Locate the cell with the specified text and output its [x, y] center coordinate. 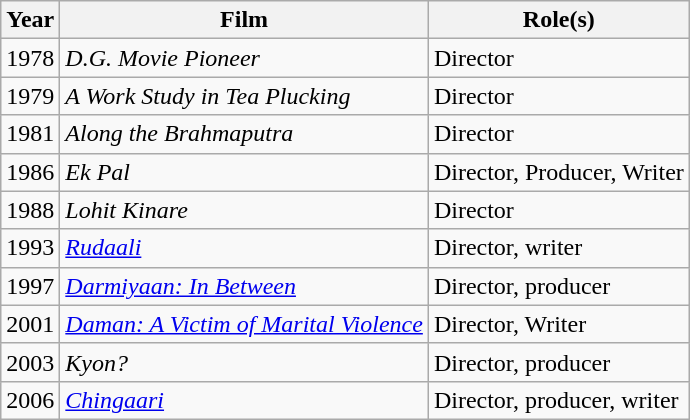
Rudaali [244, 248]
Film [244, 20]
Director, writer [558, 248]
Role(s) [558, 20]
1981 [30, 134]
Lohit Kinare [244, 210]
Daman: A Victim of Marital Violence [244, 324]
Along the Brahmaputra [244, 134]
Ek Pal [244, 172]
2001 [30, 324]
1993 [30, 248]
Director, Producer, Writer [558, 172]
Kyon? [244, 362]
A Work Study in Tea Plucking [244, 96]
2006 [30, 400]
1988 [30, 210]
Chingaari [244, 400]
Darmiyaan: In Between [244, 286]
2003 [30, 362]
1979 [30, 96]
1997 [30, 286]
Year [30, 20]
D.G. Movie Pioneer [244, 58]
1986 [30, 172]
Director, producer, writer [558, 400]
Director, Writer [558, 324]
1978 [30, 58]
